Extract the (X, Y) coordinate from the center of the cell holding the provided text.  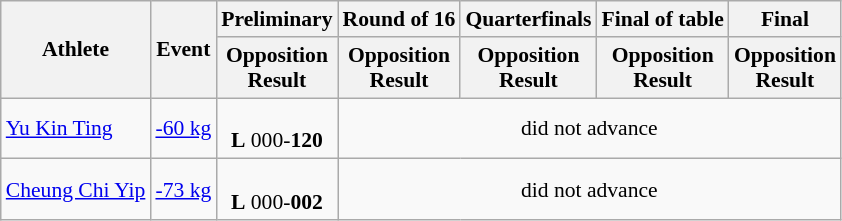
Athlete (76, 50)
Preliminary (276, 19)
Round of 16 (400, 19)
-73 kg (183, 190)
Final of table (662, 19)
Cheung Chi Yip (76, 190)
-60 kg (183, 128)
Final (785, 19)
Event (183, 50)
L 000-120 (276, 128)
Yu Kin Ting (76, 128)
L 000-002 (276, 190)
Quarterfinals (528, 19)
